Return [X, Y] of the center of cell containing provided text 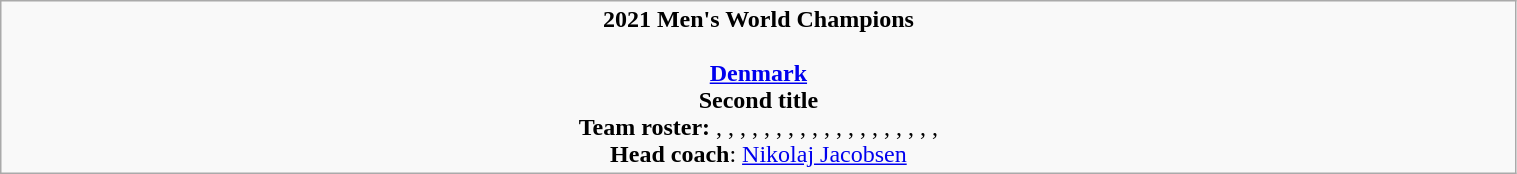
2021 Men's World ChampionsDenmarkSecond titleTeam roster: , , , , , , , , , , , , , , , , , , , Head coach: Nikolaj Jacobsen [758, 88]
